Search for the cell housing the specified text and yield its (X, Y) center coordinate. 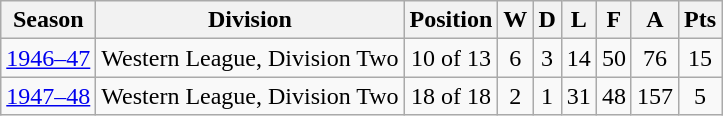
Season (48, 20)
F (614, 20)
50 (614, 58)
14 (578, 58)
1947–48 (48, 96)
31 (578, 96)
A (654, 20)
Position (451, 20)
5 (700, 96)
L (578, 20)
10 of 13 (451, 58)
W (516, 20)
Pts (700, 20)
Division (250, 20)
2 (516, 96)
1946–47 (48, 58)
3 (547, 58)
6 (516, 58)
18 of 18 (451, 96)
76 (654, 58)
1 (547, 96)
15 (700, 58)
48 (614, 96)
157 (654, 96)
D (547, 20)
